Return the (X, Y) coordinate for the center point of the cell that contains the specified text.  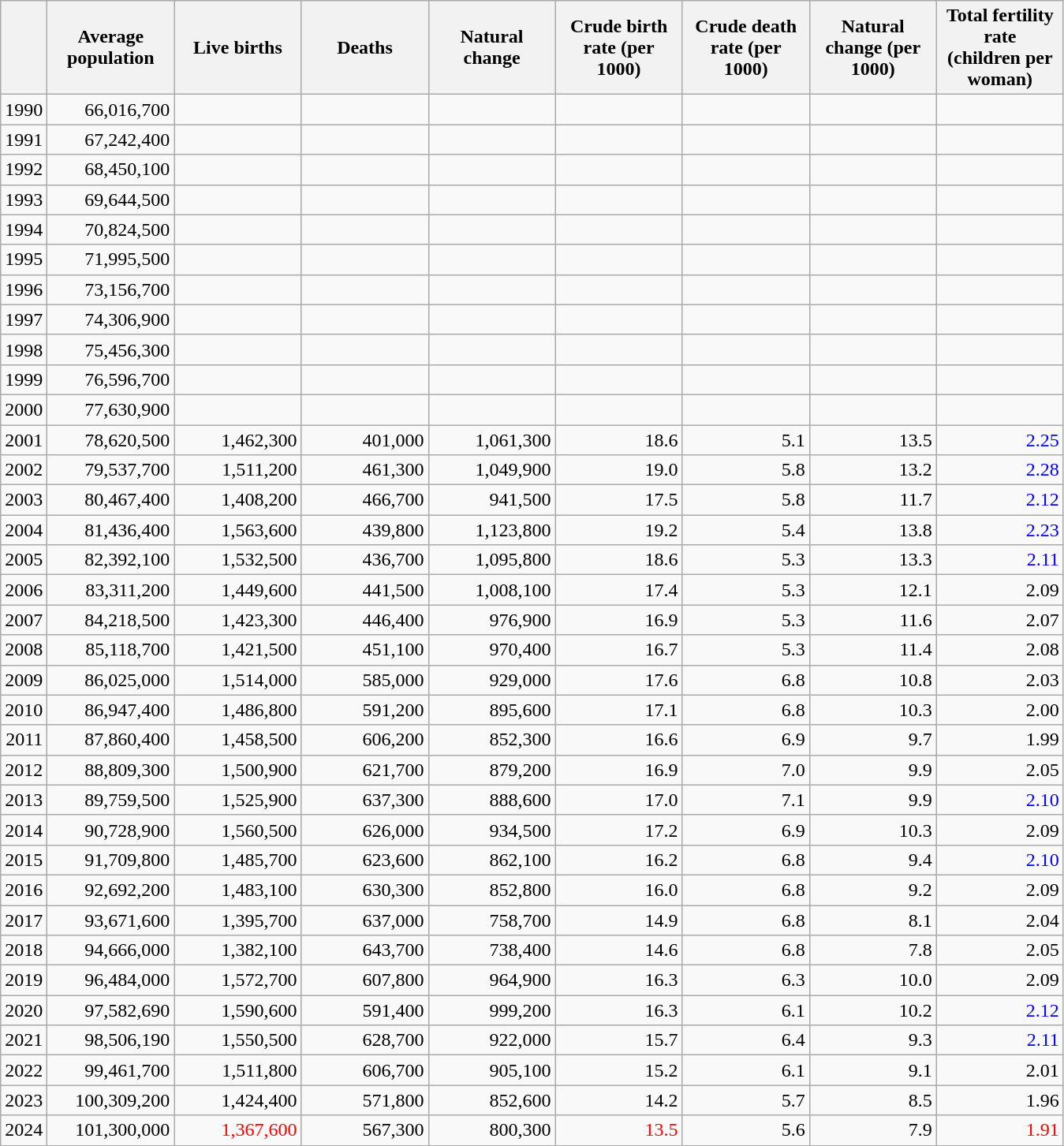
2005 (24, 560)
862,100 (492, 860)
628,700 (364, 1040)
2021 (24, 1040)
94,666,000 (110, 950)
9.1 (872, 1070)
2013 (24, 800)
2012 (24, 770)
1,049,900 (492, 470)
922,000 (492, 1040)
1996 (24, 289)
16.0 (618, 890)
5.6 (746, 1130)
5.4 (746, 530)
1,095,800 (492, 560)
1.91 (1000, 1130)
1993 (24, 200)
1,421,500 (238, 650)
6.4 (746, 1040)
75,456,300 (110, 349)
1,550,500 (238, 1040)
76,596,700 (110, 379)
2.25 (1000, 439)
941,500 (492, 500)
67,242,400 (110, 140)
12.1 (872, 590)
630,300 (364, 890)
607,800 (364, 980)
96,484,000 (110, 980)
6.3 (746, 980)
9.2 (872, 890)
91,709,800 (110, 860)
1997 (24, 319)
69,644,500 (110, 200)
2.00 (1000, 710)
13.8 (872, 530)
466,700 (364, 500)
17.2 (618, 830)
1,500,900 (238, 770)
2.04 (1000, 920)
2011 (24, 740)
1,486,800 (238, 710)
1,395,700 (238, 920)
999,200 (492, 1010)
14.6 (618, 950)
852,600 (492, 1100)
446,400 (364, 620)
1.96 (1000, 1100)
13.3 (872, 560)
Natural change (492, 47)
7.9 (872, 1130)
934,500 (492, 830)
2016 (24, 890)
14.2 (618, 1100)
2018 (24, 950)
10.2 (872, 1010)
2023 (24, 1100)
7.8 (872, 950)
2.03 (1000, 680)
1,123,800 (492, 530)
86,025,000 (110, 680)
2000 (24, 409)
758,700 (492, 920)
591,400 (364, 1010)
80,467,400 (110, 500)
637,000 (364, 920)
97,582,690 (110, 1010)
1,532,500 (238, 560)
7.1 (746, 800)
17.4 (618, 590)
9.3 (872, 1040)
77,630,900 (110, 409)
Average population (110, 47)
964,900 (492, 980)
11.7 (872, 500)
1,483,100 (238, 890)
2.23 (1000, 530)
17.0 (618, 800)
2009 (24, 680)
738,400 (492, 950)
5.7 (746, 1100)
66,016,700 (110, 110)
Crude birth rate (per 1000) (618, 47)
11.6 (872, 620)
970,400 (492, 650)
1,560,500 (238, 830)
2015 (24, 860)
83,311,200 (110, 590)
2020 (24, 1010)
879,200 (492, 770)
17.1 (618, 710)
17.5 (618, 500)
1,590,600 (238, 1010)
852,800 (492, 890)
895,600 (492, 710)
68,450,100 (110, 170)
1,408,200 (238, 500)
1,511,200 (238, 470)
Live births (238, 47)
1991 (24, 140)
2007 (24, 620)
8.1 (872, 920)
93,671,600 (110, 920)
14.9 (618, 920)
1,061,300 (492, 439)
79,537,700 (110, 470)
1,525,900 (238, 800)
1994 (24, 230)
7.0 (746, 770)
15.2 (618, 1070)
1,485,700 (238, 860)
2022 (24, 1070)
9.4 (872, 860)
2008 (24, 650)
623,600 (364, 860)
99,461,700 (110, 1070)
626,000 (364, 830)
1,462,300 (238, 439)
10.0 (872, 980)
71,995,500 (110, 259)
441,500 (364, 590)
82,392,100 (110, 560)
621,700 (364, 770)
Total fertility rate(children per woman) (1000, 47)
2017 (24, 920)
571,800 (364, 1100)
2006 (24, 590)
591,200 (364, 710)
1,367,600 (238, 1130)
1995 (24, 259)
10.8 (872, 680)
567,300 (364, 1130)
1999 (24, 379)
5.1 (746, 439)
461,300 (364, 470)
1,449,600 (238, 590)
1998 (24, 349)
585,000 (364, 680)
800,300 (492, 1130)
2004 (24, 530)
643,700 (364, 950)
16.6 (618, 740)
16.7 (618, 650)
451,100 (364, 650)
86,947,400 (110, 710)
19.0 (618, 470)
1992 (24, 170)
92,692,200 (110, 890)
89,759,500 (110, 800)
70,824,500 (110, 230)
905,100 (492, 1070)
2.01 (1000, 1070)
88,809,300 (110, 770)
2010 (24, 710)
16.2 (618, 860)
1,514,000 (238, 680)
1.99 (1000, 740)
84,218,500 (110, 620)
101,300,000 (110, 1130)
1,424,400 (238, 1100)
2.08 (1000, 650)
1,458,500 (238, 740)
2.07 (1000, 620)
1,511,800 (238, 1070)
13.2 (872, 470)
17.6 (618, 680)
1,563,600 (238, 530)
401,000 (364, 439)
1,008,100 (492, 590)
1990 (24, 110)
2014 (24, 830)
637,300 (364, 800)
8.5 (872, 1100)
2003 (24, 500)
100,309,200 (110, 1100)
1,423,300 (238, 620)
85,118,700 (110, 650)
9.7 (872, 740)
Deaths (364, 47)
78,620,500 (110, 439)
1,572,700 (238, 980)
2.28 (1000, 470)
73,156,700 (110, 289)
Natural change (per 1000) (872, 47)
2001 (24, 439)
852,300 (492, 740)
929,000 (492, 680)
436,700 (364, 560)
87,860,400 (110, 740)
2002 (24, 470)
11.4 (872, 650)
Crude death rate (per 1000) (746, 47)
19.2 (618, 530)
15.7 (618, 1040)
976,900 (492, 620)
606,200 (364, 740)
1,382,100 (238, 950)
606,700 (364, 1070)
90,728,900 (110, 830)
98,506,190 (110, 1040)
2024 (24, 1130)
81,436,400 (110, 530)
888,600 (492, 800)
2019 (24, 980)
74,306,900 (110, 319)
439,800 (364, 530)
